Provide the [X, Y] coordinate of the cell's center where the given text is located.  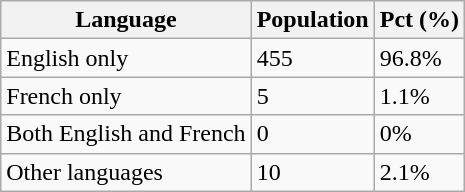
French only [126, 96]
5 [312, 96]
Pct (%) [419, 20]
455 [312, 58]
96.8% [419, 58]
Population [312, 20]
10 [312, 172]
Other languages [126, 172]
Language [126, 20]
2.1% [419, 172]
Both English and French [126, 134]
1.1% [419, 96]
0 [312, 134]
English only [126, 58]
0% [419, 134]
